Capture the cell that displays the provided text and extract its (X, Y) central coordinate. 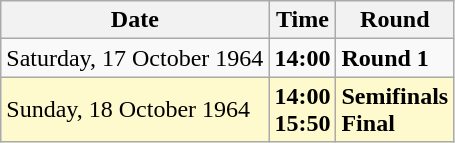
14:00 (302, 58)
14:0015:50 (302, 110)
Round 1 (395, 58)
SemifinalsFinal (395, 110)
Time (302, 20)
Sunday, 18 October 1964 (135, 110)
Round (395, 20)
Saturday, 17 October 1964 (135, 58)
Date (135, 20)
